Return the (x, y) coordinate for the center point of the cell that contains the specified text.  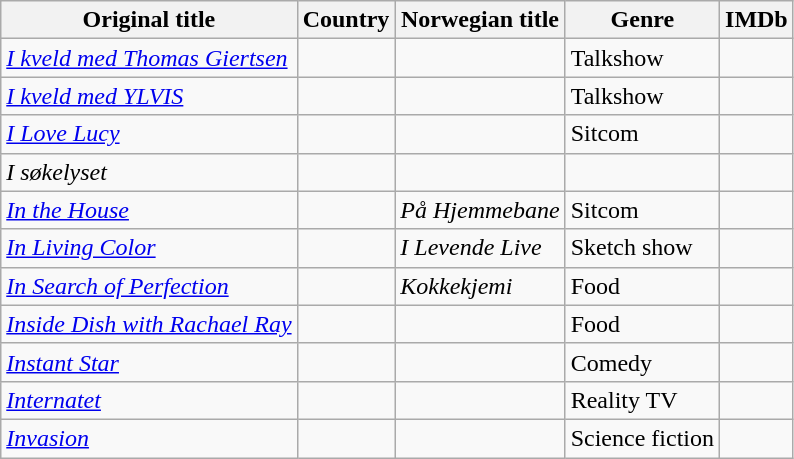
Genre (642, 20)
På Hjemmebane (480, 210)
Original title (149, 20)
Invasion (149, 438)
Internatet (149, 400)
I Love Lucy (149, 134)
Inside Dish with Rachael Ray (149, 324)
I kveld med Thomas Giertsen (149, 58)
In Living Color (149, 248)
In the House (149, 210)
Instant Star (149, 362)
I søkelyset (149, 172)
Reality TV (642, 400)
Kokkekjemi (480, 286)
I kveld med YLVIS (149, 96)
Science fiction (642, 438)
I Levende Live (480, 248)
Country (346, 20)
Norwegian title (480, 20)
IMDb (757, 20)
Sketch show (642, 248)
In Search of Perfection (149, 286)
Comedy (642, 362)
